Search for the cell housing the specified text and yield its [X, Y] center coordinate. 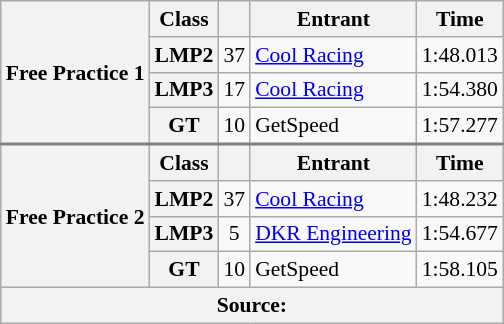
5 [234, 234]
Free Practice 2 [76, 216]
Source: [252, 306]
1:48.232 [460, 199]
17 [234, 90]
1:58.105 [460, 270]
Free Practice 1 [76, 72]
1:54.380 [460, 90]
1:54.677 [460, 234]
DKR Engineering [334, 234]
1:48.013 [460, 55]
1:57.277 [460, 126]
